Return the [x, y] coordinate for the center point of the cell that contains the specified text.  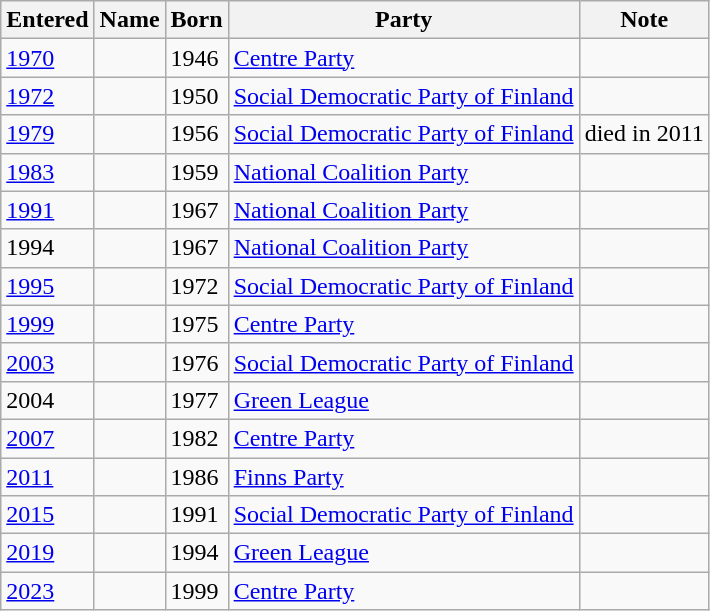
1975 [196, 324]
1983 [48, 172]
2007 [48, 438]
1956 [196, 134]
1977 [196, 400]
1995 [48, 286]
Entered [48, 20]
1986 [196, 477]
died in 2011 [644, 134]
Born [196, 20]
1970 [48, 58]
1946 [196, 58]
Note [644, 20]
2003 [48, 362]
1959 [196, 172]
2011 [48, 477]
Party [404, 20]
2023 [48, 591]
2004 [48, 400]
2015 [48, 515]
Finns Party [404, 477]
2019 [48, 553]
1982 [196, 438]
1950 [196, 96]
1979 [48, 134]
Name [130, 20]
1976 [196, 362]
